Locate the cell with the specified text and output its (x, y) center coordinate. 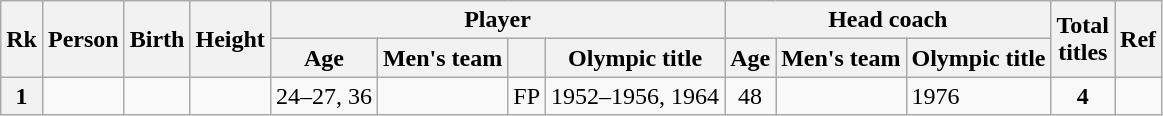
1976 (978, 96)
Rk (22, 39)
Totaltitles (1083, 39)
Player (497, 20)
4 (1083, 96)
48 (750, 96)
FP (527, 96)
Head coach (888, 20)
1 (22, 96)
Height (230, 39)
Ref (1138, 39)
24–27, 36 (324, 96)
1952–1956, 1964 (636, 96)
Birth (157, 39)
Person (83, 39)
